Capture the cell that displays the provided text and extract its [X, Y] central coordinate. 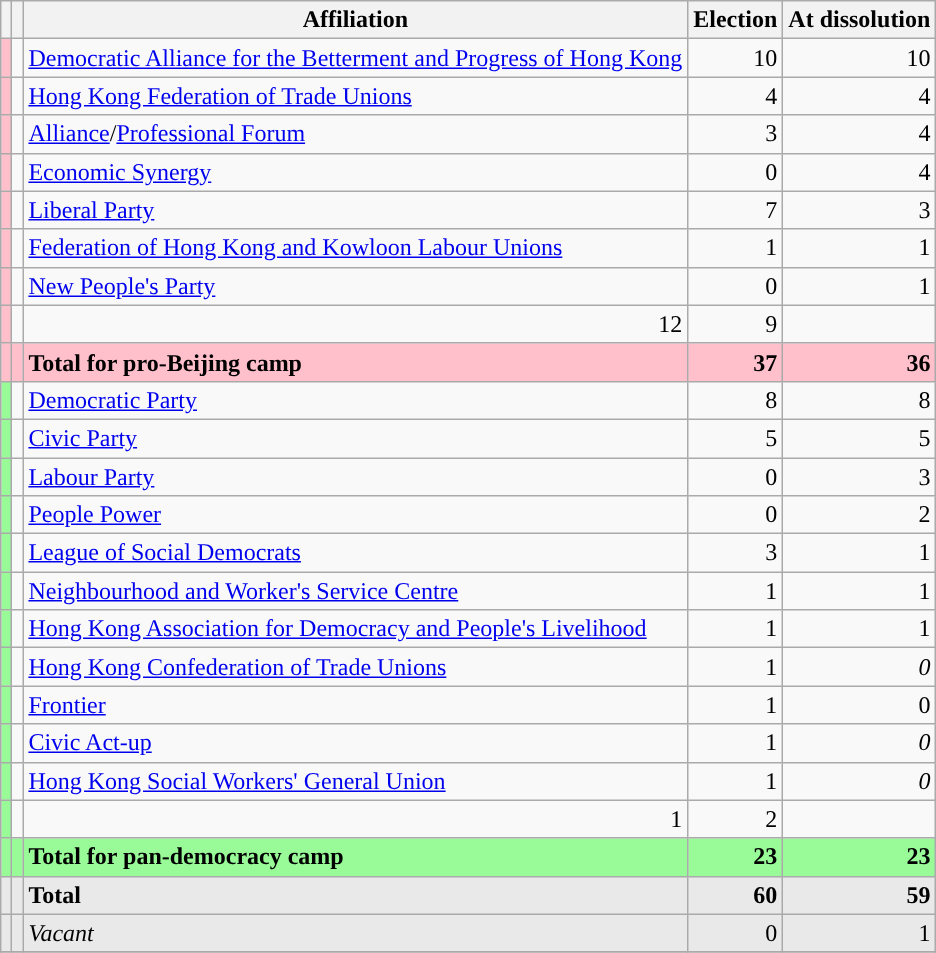
Civic Act-up [356, 743]
Economic Synergy [356, 172]
37 [736, 362]
12 [356, 324]
Total for pro-Beijing camp [356, 362]
7 [736, 210]
Frontier [356, 705]
Election [736, 20]
Liberal Party [356, 210]
Vacant [356, 933]
New People's Party [356, 286]
Alliance/Professional Forum [356, 134]
Hong Kong Federation of Trade Unions [356, 96]
Hong Kong Social Workers' General Union [356, 781]
People Power [356, 515]
59 [860, 895]
At dissolution [860, 20]
Democratic Party [356, 400]
Labour Party [356, 477]
Total for pan-democracy camp [356, 857]
36 [860, 362]
Total [356, 895]
9 [736, 324]
Federation of Hong Kong and Kowloon Labour Unions [356, 248]
Hong Kong Confederation of Trade Unions [356, 667]
Hong Kong Association for Democracy and People's Livelihood [356, 629]
League of Social Democrats [356, 553]
Affiliation [356, 20]
60 [736, 895]
Civic Party [356, 438]
Neighbourhood and Worker's Service Centre [356, 591]
Democratic Alliance for the Betterment and Progress of Hong Kong [356, 58]
